Capture the cell that displays the provided text and extract its [X, Y] central coordinate. 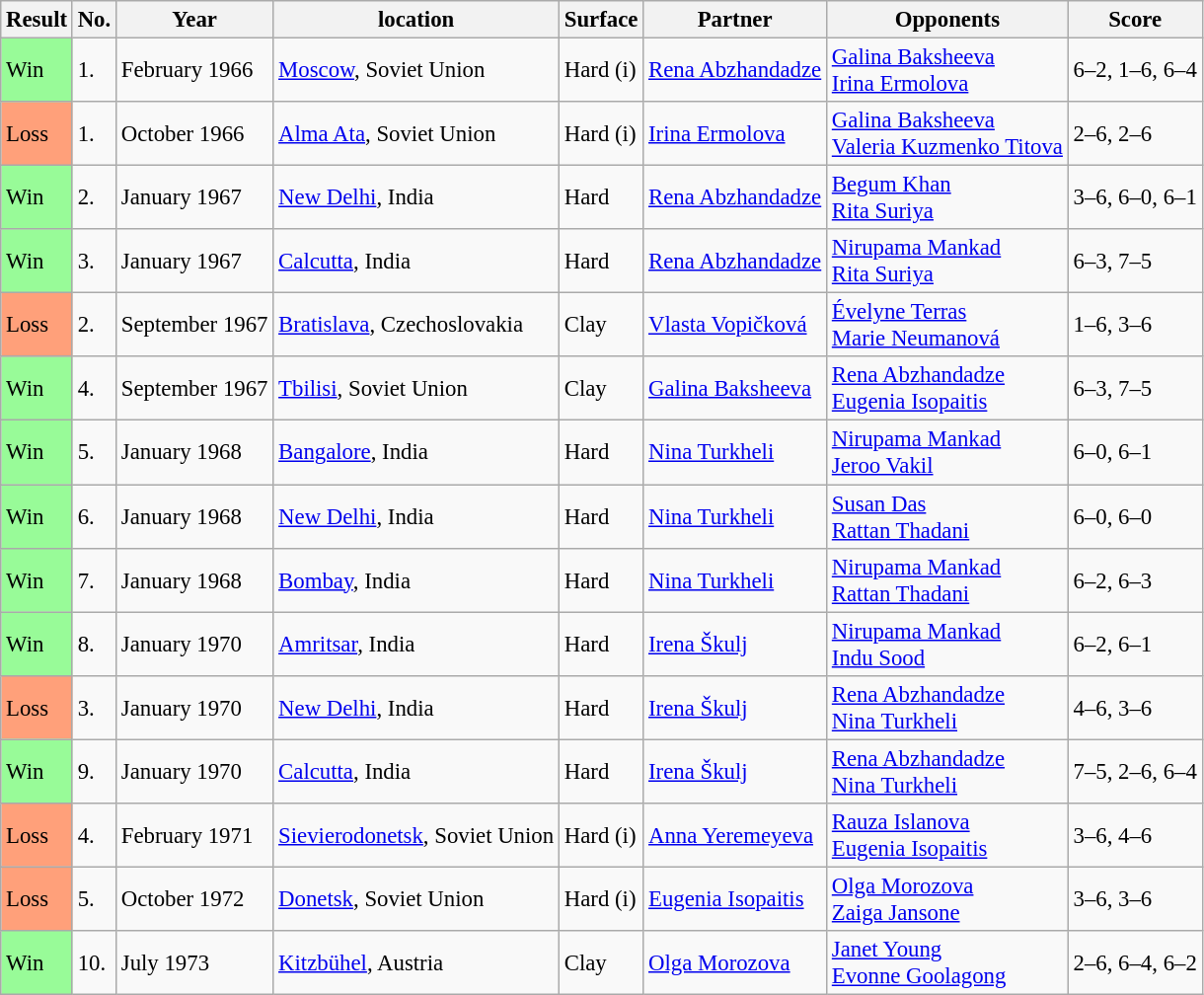
February 1971 [193, 835]
3–6, 3–6 [1135, 898]
2–6, 6–4, 6–2 [1135, 963]
Irina Ermolova [735, 134]
6–2, 6–3 [1135, 580]
6–0, 6–0 [1135, 517]
4–6, 3–6 [1135, 707]
Amritsar, India [416, 644]
Janet Young Evonne Goolagong [947, 963]
February 1966 [193, 71]
Donetsk, Soviet Union [416, 898]
Year [193, 20]
Partner [735, 20]
6–0, 6–1 [1135, 452]
9. [94, 772]
No. [94, 20]
Alma Ata, Soviet Union [416, 134]
Galina Baksheeva Irina Ermolova [947, 71]
Nirupama Mankad Rita Suriya [947, 261]
Bangalore, India [416, 452]
Moscow, Soviet Union [416, 71]
Kitzbühel, Austria [416, 963]
Tbilisi, Soviet Union [416, 389]
Nirupama Mankad Rattan Thadani [947, 580]
Olga Morozova Zaiga Jansone [947, 898]
Susan Das Rattan Thadani [947, 517]
2–6, 2–6 [1135, 134]
October 1972 [193, 898]
Galina Baksheeva [735, 389]
Sievierodonetsk, Soviet Union [416, 835]
7–5, 2–6, 6–4 [1135, 772]
Result [38, 20]
Bombay, India [416, 580]
Anna Yeremeyeva [735, 835]
Galina Baksheeva Valeria Kuzmenko Titova [947, 134]
Nirupama Mankad Jeroo Vakil [947, 452]
Nirupama Mankad Indu Sood [947, 644]
8. [94, 644]
July 1973 [193, 963]
Rauza Islanova Eugenia Isopaitis [947, 835]
1–6, 3–6 [1135, 326]
Rena Abzhandadze Eugenia Isopaitis [947, 389]
October 1966 [193, 134]
3–6, 6–0, 6–1 [1135, 197]
location [416, 20]
Surface [600, 20]
6. [94, 517]
6–2, 1–6, 6–4 [1135, 71]
Opponents [947, 20]
Begum Khan Rita Suriya [947, 197]
Vlasta Vopičková [735, 326]
Évelyne Terras Marie Neumanová [947, 326]
6–2, 6–1 [1135, 644]
10. [94, 963]
Eugenia Isopaitis [735, 898]
Score [1135, 20]
7. [94, 580]
Olga Morozova [735, 963]
Bratislava, Czechoslovakia [416, 326]
3–6, 4–6 [1135, 835]
